Capture the cell that displays the provided text and extract its (x, y) central coordinate. 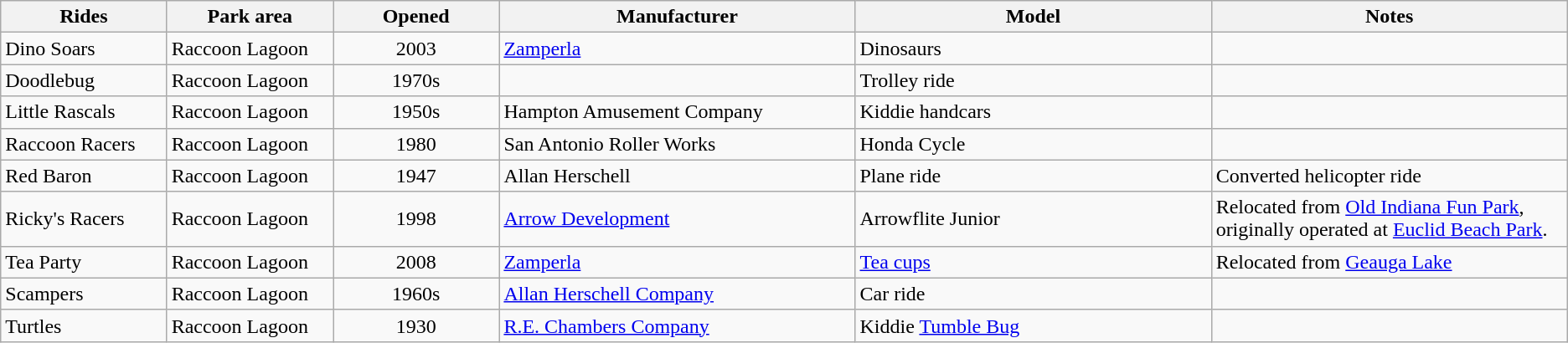
Rides (84, 17)
Dinosaurs (1034, 49)
1980 (416, 144)
Raccoon Racers (84, 144)
Little Rascals (84, 112)
Tea Party (84, 262)
Kiddie Tumble Bug (1034, 325)
Notes (1389, 17)
1930 (416, 325)
1950s (416, 112)
Manufacturer (677, 17)
Park area (250, 17)
San Antonio Roller Works (677, 144)
Arrowflite Junior (1034, 219)
Dino Soars (84, 49)
Plane ride (1034, 176)
Doodlebug (84, 80)
1970s (416, 80)
Model (1034, 17)
Allan Herschell (677, 176)
Car ride (1034, 294)
Converted helicopter ride (1389, 176)
1947 (416, 176)
1998 (416, 219)
Ricky's Racers (84, 219)
1960s (416, 294)
Relocated from Geauga Lake (1389, 262)
Relocated from Old Indiana Fun Park, originally operated at Euclid Beach Park. (1389, 219)
Tea cups (1034, 262)
Hampton Amusement Company (677, 112)
Arrow Development (677, 219)
Allan Herschell Company (677, 294)
Scampers (84, 294)
Kiddie handcars (1034, 112)
Honda Cycle (1034, 144)
R.E. Chambers Company (677, 325)
2003 (416, 49)
Opened (416, 17)
Turtles (84, 325)
2008 (416, 262)
Red Baron (84, 176)
Trolley ride (1034, 80)
